Pinpoint the cell where the given text exists, returning its [X, Y] midpoint coordinate. 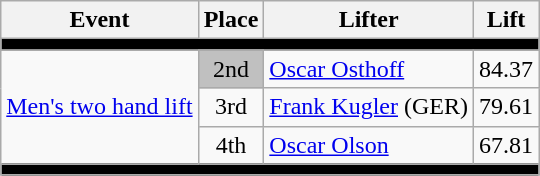
Oscar Olson [369, 145]
Frank Kugler (GER) [369, 107]
79.61 [506, 107]
4th [231, 145]
2nd [231, 69]
Place [231, 20]
3rd [231, 107]
67.81 [506, 145]
Lifter [369, 20]
Lift [506, 20]
Oscar Osthoff [369, 69]
Event [100, 20]
84.37 [506, 69]
Men's two hand lift [100, 107]
